Identify which cell holds the provided text, then report its [x, y] central coordinate. 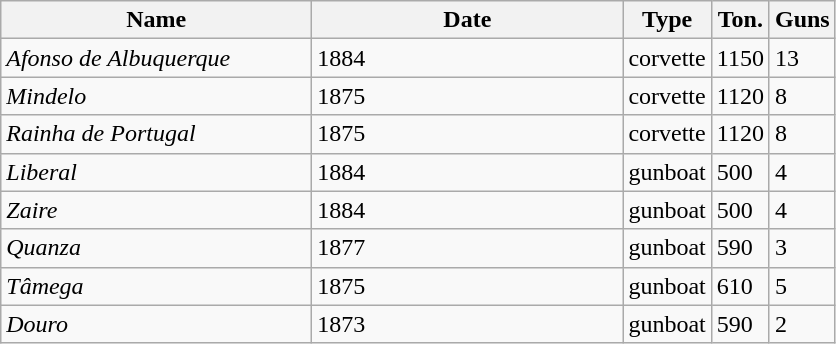
Tâmega [156, 286]
Guns [802, 20]
Douro [156, 324]
1150 [740, 58]
Afonso de Albuquerque [156, 58]
610 [740, 286]
1877 [468, 248]
13 [802, 58]
5 [802, 286]
Zaire [156, 210]
Mindelo [156, 96]
Rainha de Portugal [156, 134]
Name [156, 20]
2 [802, 324]
Liberal [156, 172]
1873 [468, 324]
Quanza [156, 248]
Date [468, 20]
Ton. [740, 20]
3 [802, 248]
Type [667, 20]
